Capture the cell that displays the provided text and extract its (x, y) central coordinate. 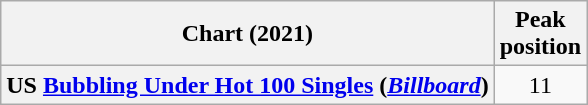
11 (540, 85)
Chart (2021) (248, 34)
Peakposition (540, 34)
US Bubbling Under Hot 100 Singles (Billboard) (248, 85)
